Extract the [X, Y] coordinate from the center of the cell holding the provided text.  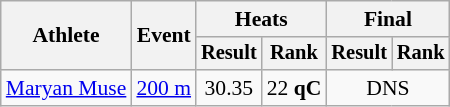
Heats [261, 19]
30.35 [229, 88]
Athlete [66, 36]
DNS [388, 88]
Maryan Muse [66, 88]
Final [388, 19]
22 qC [294, 88]
Event [164, 36]
200 m [164, 88]
